Output the (x, y) coordinate of the center of the cell containing the given text.  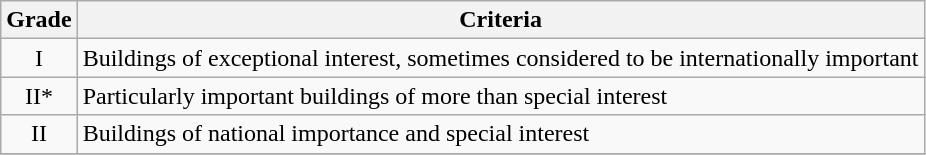
Criteria (500, 20)
Grade (39, 20)
Buildings of national importance and special interest (500, 134)
I (39, 58)
II (39, 134)
Particularly important buildings of more than special interest (500, 96)
Buildings of exceptional interest, sometimes considered to be internationally important (500, 58)
II* (39, 96)
